For the text-containing cell, return its midpoint in [x, y] coordinate format. 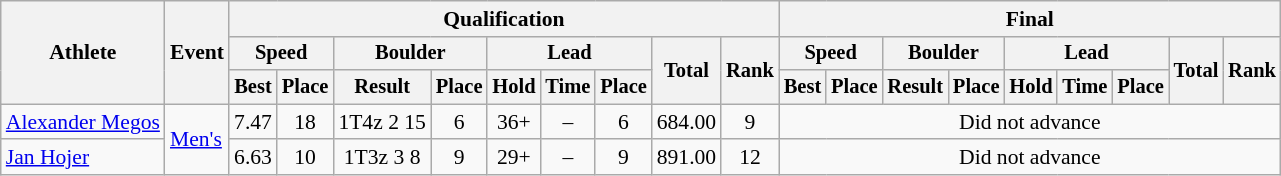
891.00 [686, 158]
18 [305, 122]
684.00 [686, 122]
1T4z 2 15 [382, 122]
Alexander Megos [83, 122]
Event [197, 52]
12 [750, 158]
36+ [514, 122]
29+ [514, 158]
Men's [197, 140]
Final [1030, 19]
7.47 [253, 122]
Athlete [83, 52]
Jan Hojer [83, 158]
Qualification [504, 19]
10 [305, 158]
1T3z 3 8 [382, 158]
6.63 [253, 158]
